For the text-containing cell, return its midpoint in (x, y) coordinate format. 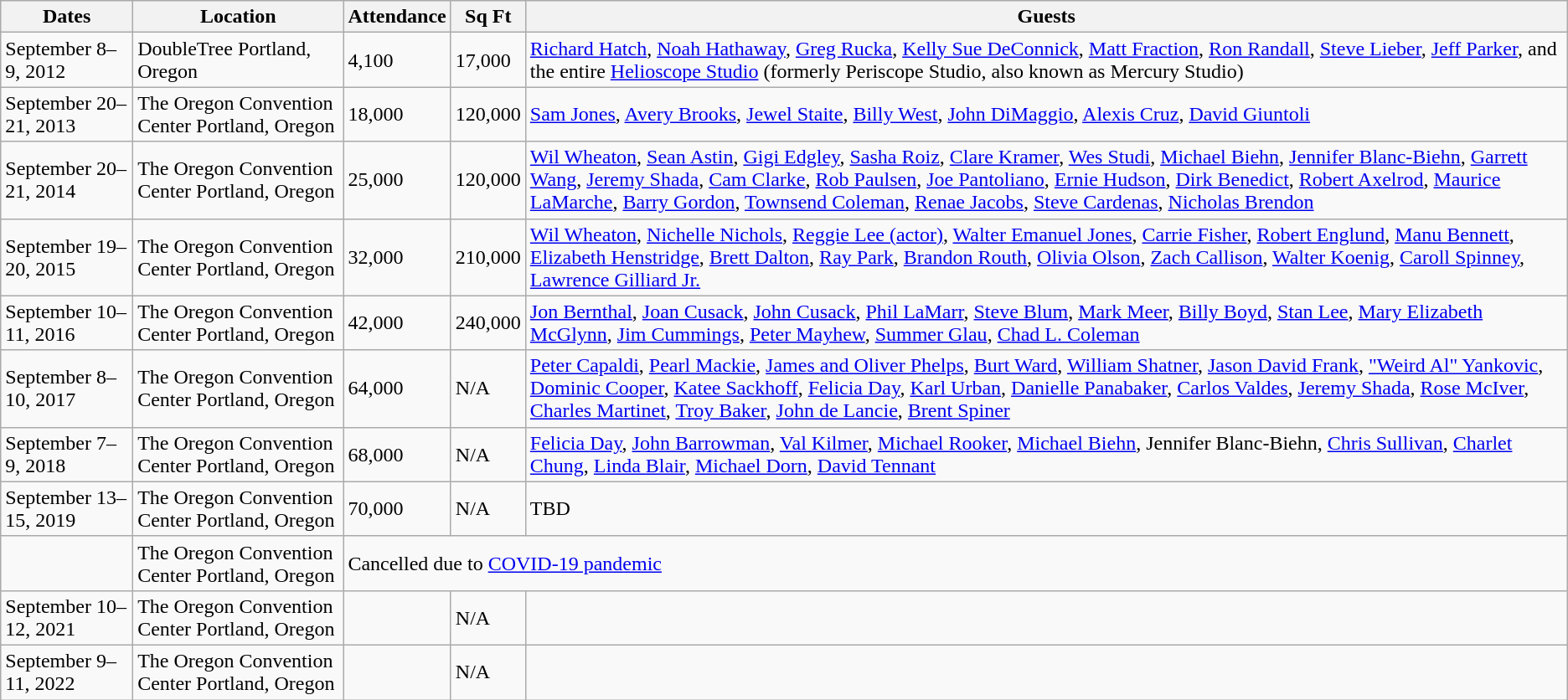
68,000 (397, 454)
September 10–11, 2016 (67, 323)
25,000 (397, 180)
Cancelled due to COVID-19 pandemic (955, 563)
Location (238, 17)
Guests (1046, 17)
September 9–11, 2022 (67, 672)
September 19–20, 2015 (67, 257)
Dates (67, 17)
42,000 (397, 323)
Sq Ft (487, 17)
September 13–15, 2019 (67, 509)
18,000 (397, 114)
210,000 (487, 257)
Attendance (397, 17)
Sam Jones, Avery Brooks, Jewel Staite, Billy West, John DiMaggio, Alexis Cruz, David Giuntoli (1046, 114)
September 8–10, 2017 (67, 389)
70,000 (397, 509)
September 20–21, 2013 (67, 114)
September 20–21, 2014 (67, 180)
240,000 (487, 323)
TBD (1046, 509)
17,000 (487, 60)
September 7–9, 2018 (67, 454)
September 8–9, 2012 (67, 60)
64,000 (397, 389)
32,000 (397, 257)
4,100 (397, 60)
DoubleTree Portland, Oregon (238, 60)
September 10–12, 2021 (67, 618)
